Output the [X, Y] coordinate of the center of the cell containing the given text.  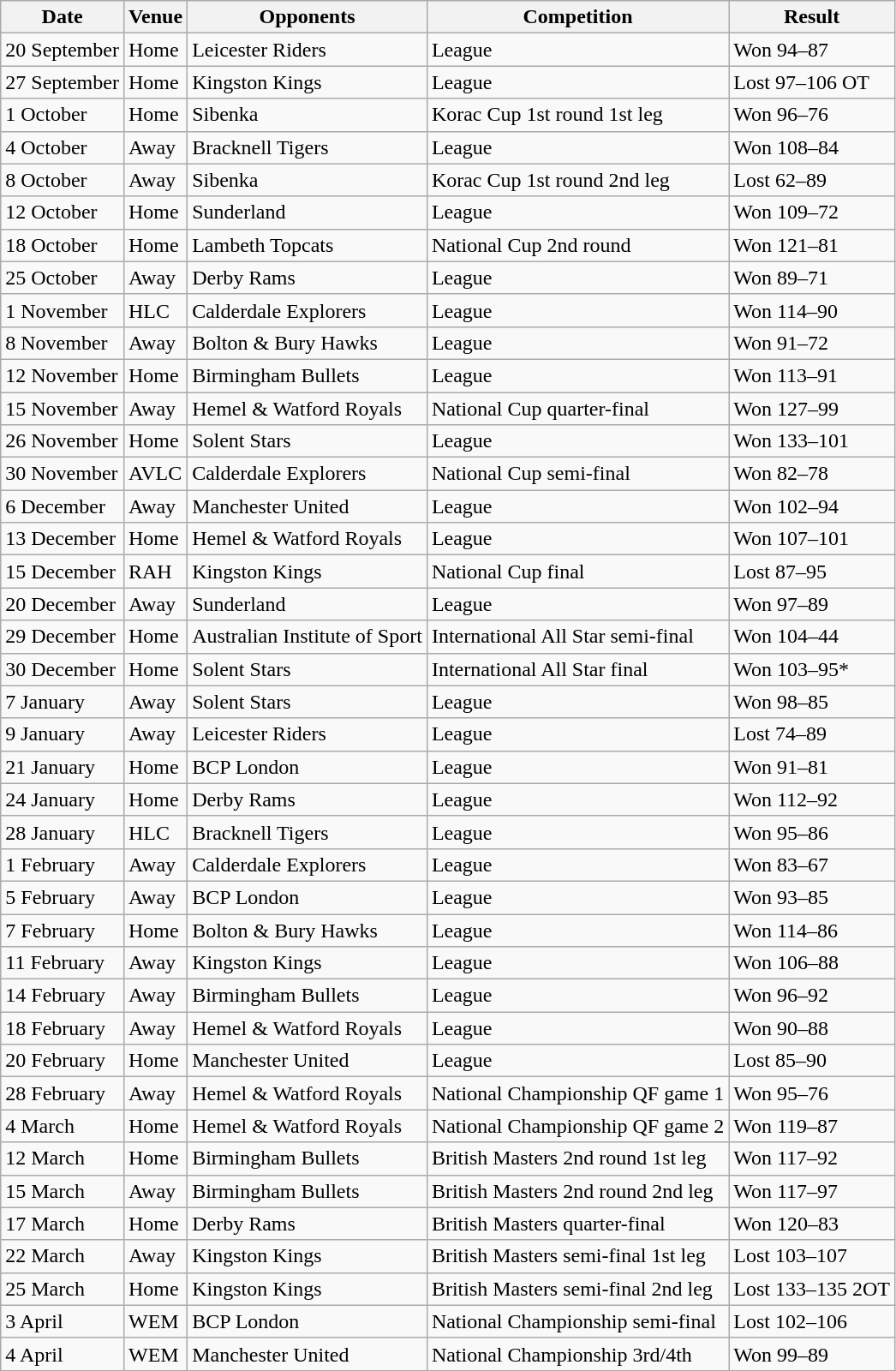
Won 127–99 [812, 409]
Lost 85–90 [812, 1061]
1 October [63, 115]
British Masters semi-final 2nd leg [577, 1289]
4 March [63, 1126]
Won 102–94 [812, 506]
4 October [63, 147]
International All Star semi-final [577, 637]
Won 121–81 [812, 245]
26 November [63, 441]
22 March [63, 1256]
Won 91–72 [812, 343]
Won 112–92 [812, 799]
International All Star final [577, 669]
National Championship QF game 1 [577, 1093]
National Cup 2nd round [577, 245]
Won 89–71 [812, 278]
4 April [63, 1354]
Won 108–84 [812, 147]
28 January [63, 832]
Date [63, 17]
Competition [577, 17]
8 November [63, 343]
British Masters 2nd round 1st leg [577, 1158]
Result [812, 17]
Korac Cup 1st round 1st leg [577, 115]
Australian Institute of Sport [308, 637]
Won 114–86 [812, 930]
11 February [63, 963]
13 December [63, 539]
Won 94–87 [812, 50]
Won 104–44 [812, 637]
National Cup quarter-final [577, 409]
20 September [63, 50]
Won 117–97 [812, 1191]
15 November [63, 409]
National Cup semi-final [577, 474]
29 December [63, 637]
3 April [63, 1321]
25 October [63, 278]
Lambeth Topcats [308, 245]
Lost 62–89 [812, 180]
British Masters semi-final 1st leg [577, 1256]
Lost 102–106 [812, 1321]
15 December [63, 572]
Won 106–88 [812, 963]
National Championship semi-final [577, 1321]
12 March [63, 1158]
Lost 103–107 [812, 1256]
Won 83–67 [812, 865]
Won 95–76 [812, 1093]
Korac Cup 1st round 2nd leg [577, 180]
RAH [155, 572]
AVLC [155, 474]
Lost 74–89 [812, 734]
12 October [63, 213]
Won 82–78 [812, 474]
12 November [63, 375]
20 December [63, 604]
National Championship QF game 2 [577, 1126]
Lost 87–95 [812, 572]
British Masters 2nd round 2nd leg [577, 1191]
1 February [63, 865]
Won 109–72 [812, 213]
20 February [63, 1061]
27 September [63, 82]
National Cup final [577, 572]
Won 103–95* [812, 669]
Won 97–89 [812, 604]
1 November [63, 310]
Won 120–83 [812, 1224]
Lost 133–135 2OT [812, 1289]
Won 99–89 [812, 1354]
9 January [63, 734]
Won 133–101 [812, 441]
Won 98–85 [812, 702]
Won 93–85 [812, 897]
14 February [63, 996]
Won 107–101 [812, 539]
Won 117–92 [812, 1158]
British Masters quarter-final [577, 1224]
Won 96–76 [812, 115]
Won 96–92 [812, 996]
7 January [63, 702]
30 December [63, 669]
Won 114–90 [812, 310]
18 February [63, 1028]
6 December [63, 506]
8 October [63, 180]
Won 91–81 [812, 767]
Won 113–91 [812, 375]
18 October [63, 245]
Venue [155, 17]
17 March [63, 1224]
25 March [63, 1289]
Lost 97–106 OT [812, 82]
21 January [63, 767]
15 March [63, 1191]
24 January [63, 799]
30 November [63, 474]
Won 119–87 [812, 1126]
National Championship 3rd/4th [577, 1354]
Opponents [308, 17]
5 February [63, 897]
Won 90–88 [812, 1028]
7 February [63, 930]
28 February [63, 1093]
Won 95–86 [812, 832]
